Find where the given text appears and provide that cell's center as [X, Y] coordinate. 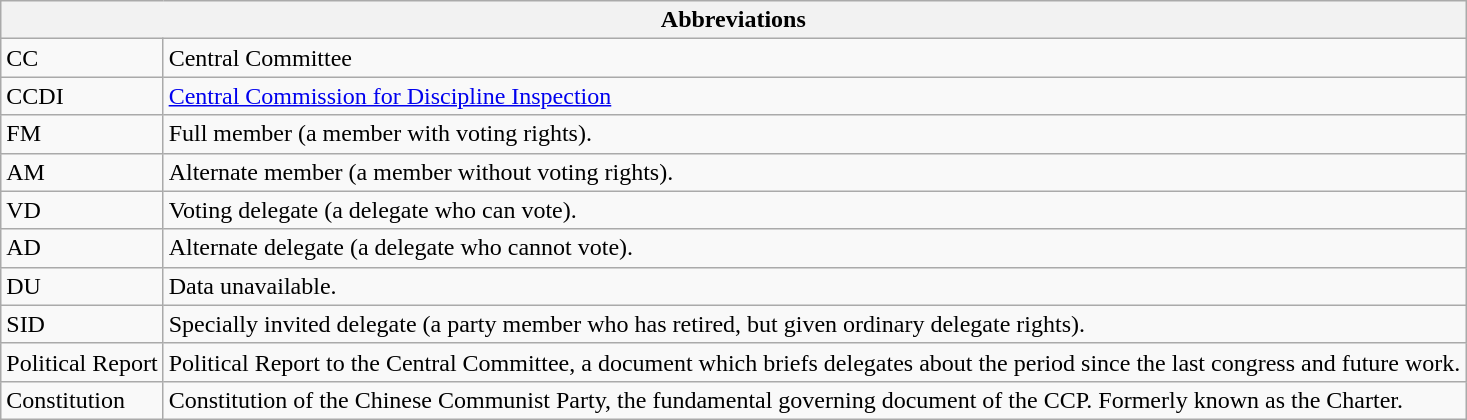
Central Committee [814, 58]
VD [82, 210]
Specially invited delegate (a party member who has retired, but given ordinary delegate rights). [814, 324]
FM [82, 134]
Voting delegate (a delegate who can vote). [814, 210]
Alternate delegate (a delegate who cannot vote). [814, 248]
Full member (a member with voting rights). [814, 134]
Abbreviations [734, 20]
Central Commission for Discipline Inspection [814, 96]
CCDI [82, 96]
SID [82, 324]
CC [82, 58]
Political Report to the Central Committee, a document which briefs delegates about the period since the last congress and future work. [814, 362]
Constitution [82, 400]
Political Report [82, 362]
AD [82, 248]
Data unavailable. [814, 286]
Constitution of the Chinese Communist Party, the fundamental governing document of the CCP. Formerly known as the Charter. [814, 400]
Alternate member (a member without voting rights). [814, 172]
DU [82, 286]
AM [82, 172]
